Provide the (X, Y) coordinate of the cell's center where the given text is located.  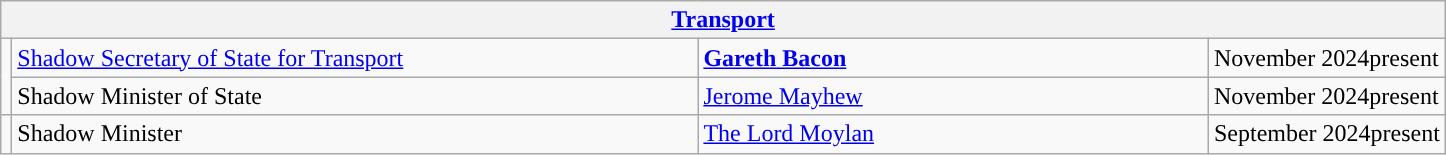
Shadow Minister of State (355, 96)
Gareth Bacon (954, 58)
Shadow Secretary of State for Transport (355, 58)
The Lord Moylan (954, 134)
September 2024present (1326, 134)
Jerome Mayhew (954, 96)
Transport (724, 20)
Shadow Minister (355, 134)
